Detect which cell encompasses the target text, then output its [x, y] center coordinate. 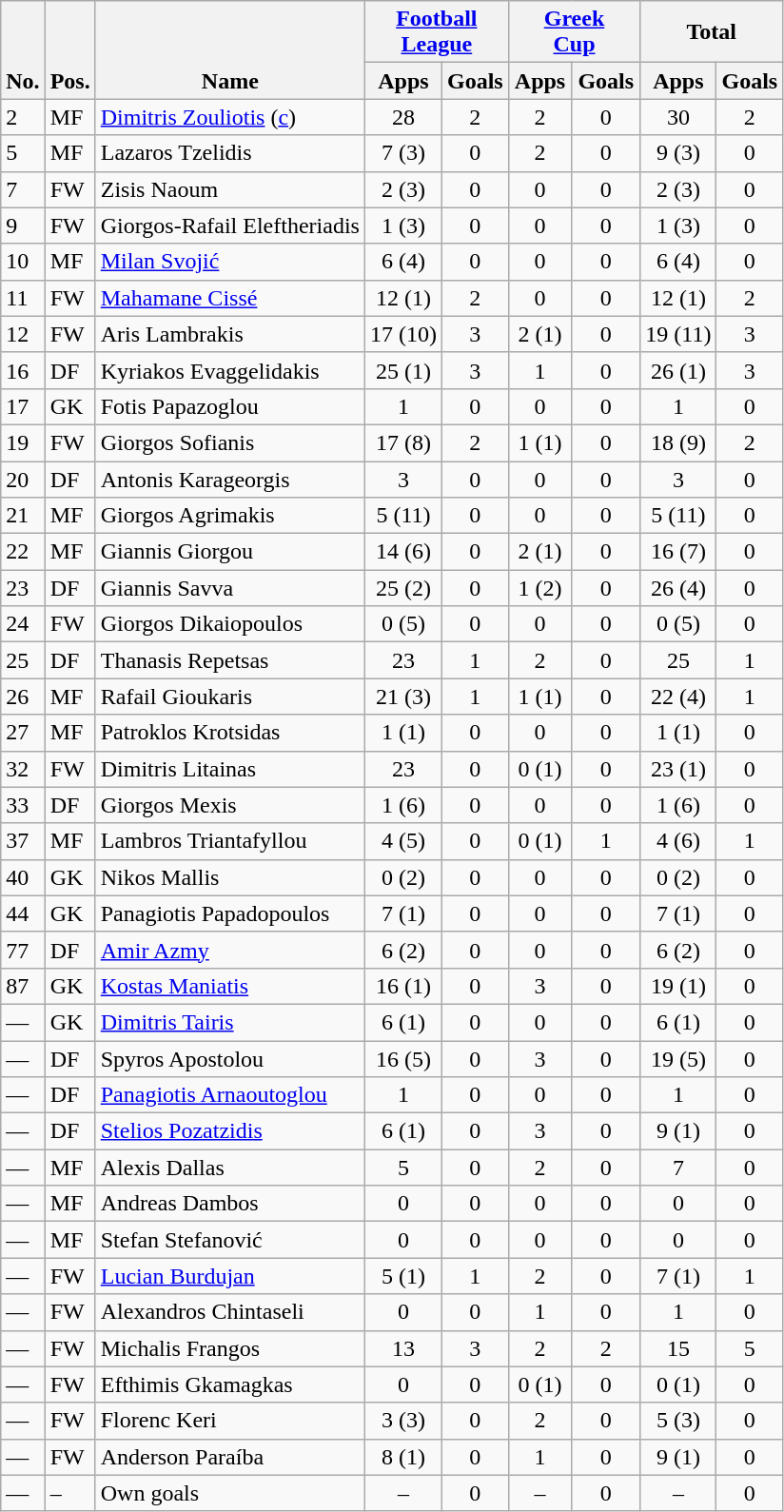
Andreas Dambos [230, 1204]
Kyriakos Evaggelidakis [230, 370]
Alexandros Chintaseli [230, 1312]
27 [23, 733]
Stefan Stefanović [230, 1240]
Pos. [70, 49]
16 (1) [403, 986]
4 (5) [403, 841]
18 (9) [678, 442]
26 [23, 697]
Lazaros Tzelidis [230, 153]
26 (4) [678, 588]
Giorgos Agrimakis [230, 516]
21 [23, 516]
32 [23, 769]
77 [23, 950]
Patroklos Krotsidas [230, 733]
Total [712, 32]
22 [23, 552]
Spyros Apostolou [230, 1059]
Antonis Karageorgis [230, 479]
Kostas Maniatis [230, 986]
Giorgos Dikaiopoulos [230, 624]
Dimitris Litainas [230, 769]
GreekCup [575, 32]
19 (11) [678, 334]
Giorgos Mexis [230, 805]
Giannis Giorgou [230, 552]
19 (1) [678, 986]
17 (10) [403, 334]
25 (1) [403, 370]
No. [23, 49]
5 (1) [403, 1276]
Florenc Keri [230, 1421]
20 [23, 479]
19 [23, 442]
Giorgos-Rafail Eleftheriadis [230, 226]
22 (4) [678, 697]
19 (5) [678, 1059]
25 (2) [403, 588]
28 [403, 117]
Nikos Mallis [230, 877]
Mahamane Cissé [230, 298]
Fotis Papazoglou [230, 406]
37 [23, 841]
33 [23, 805]
16 (5) [403, 1059]
Thanasis Repetsas [230, 660]
26 (1) [678, 370]
17 [23, 406]
Dimitris Zouliotis (c) [230, 117]
44 [23, 913]
11 [23, 298]
Panagiotis Papadopoulos [230, 913]
Own goals [230, 1493]
13 [403, 1348]
Efthimis Gkamagkas [230, 1384]
1 (2) [540, 588]
3 (3) [403, 1421]
9 (3) [678, 153]
5 (3) [678, 1421]
Rafail Gioukaris [230, 697]
Stelios Pozatzidis [230, 1131]
Giannis Savva [230, 588]
8 (1) [403, 1457]
Giorgos Sofianis [230, 442]
Panagiotis Arnaoutoglou [230, 1095]
Name [230, 49]
10 [23, 262]
16 (7) [678, 552]
14 (6) [403, 552]
12 [23, 334]
17 (8) [403, 442]
87 [23, 986]
16 [23, 370]
21 (3) [403, 697]
Lambros Triantafyllou [230, 841]
30 [678, 117]
Aris Lambrakis [230, 334]
Zisis Naoum [230, 189]
Dimitris Tairis [230, 1022]
Alexis Dallas [230, 1168]
Anderson Paraíba [230, 1457]
15 [678, 1348]
7 (3) [403, 153]
Lucian Burdujan [230, 1276]
4 (6) [678, 841]
23 (1) [678, 769]
40 [23, 877]
FootballLeague [436, 32]
24 [23, 624]
Michalis Frangos [230, 1348]
Amir Azmy [230, 950]
9 [23, 226]
Milan Svojić [230, 262]
